Determine the (X, Y) coordinate at the center of the cell enclosing the given text.  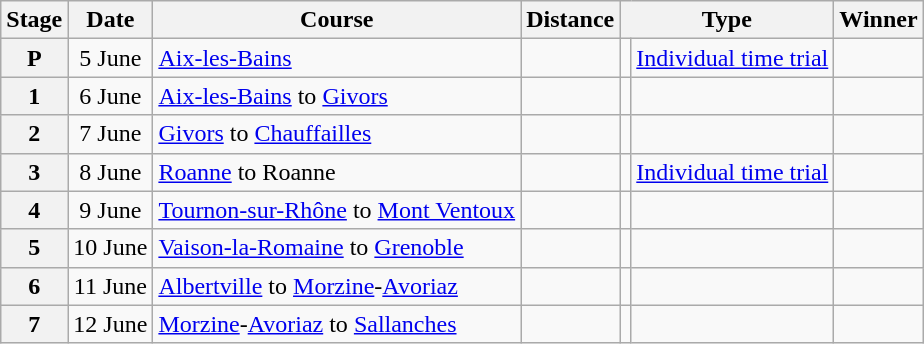
5 (34, 248)
Givors to Chauffailles (337, 134)
Course (337, 20)
Winner (878, 20)
12 June (110, 324)
1 (34, 96)
8 June (110, 172)
9 June (110, 210)
Type (727, 20)
3 (34, 172)
Morzine-Avoriaz to Sallanches (337, 324)
Aix-les-Bains to Givors (337, 96)
Roanne to Roanne (337, 172)
Stage (34, 20)
Aix-les-Bains (337, 58)
2 (34, 134)
7 June (110, 134)
P (34, 58)
Vaison-la-Romaine to Grenoble (337, 248)
Tournon-sur-Rhône to Mont Ventoux (337, 210)
7 (34, 324)
Date (110, 20)
4 (34, 210)
6 (34, 286)
10 June (110, 248)
11 June (110, 286)
Albertville to Morzine-Avoriaz (337, 286)
6 June (110, 96)
Distance (570, 20)
5 June (110, 58)
